For the text-containing cell, return its midpoint in (X, Y) coordinate format. 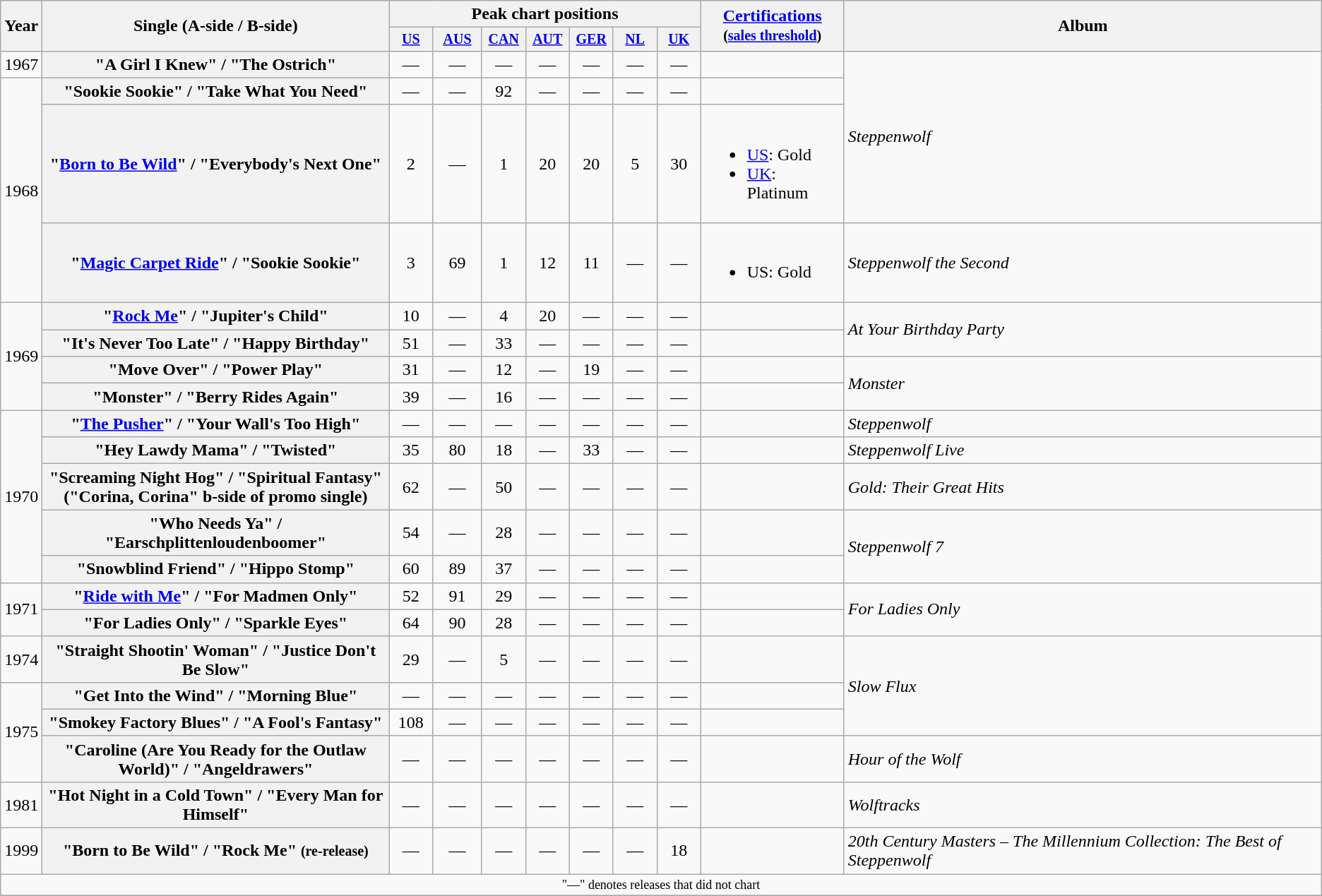
1975 (21, 731)
Year (21, 26)
31 (411, 370)
Hour of the Wolf (1083, 758)
Album (1083, 26)
1967 (21, 64)
1968 (21, 190)
Certifications(sales threshold) (773, 26)
NL (635, 40)
1970 (21, 496)
Gold: Their Great Hits (1083, 487)
"Hey Lawdy Mama" / "Twisted" (216, 450)
10 (411, 316)
89 (458, 569)
"The Pusher" / "Your Wall's Too High" (216, 424)
"Straight Shootin' Woman" / "Justice Don't Be Slow" (216, 659)
"Hot Night in a Cold Town" / "Every Man for Himself" (216, 805)
"It's Never Too Late" / "Happy Birthday" (216, 343)
91 (458, 596)
"Caroline (Are You Ready for the Outlaw World)" / "Angeldrawers" (216, 758)
"Monster" / "Berry Rides Again" (216, 397)
Steppenwolf 7 (1083, 546)
60 (411, 569)
AUT (547, 40)
UK (679, 40)
69 (458, 263)
"Born to Be Wild" / "Rock Me" (re-release) (216, 852)
Single (A-side / B-side) (216, 26)
"Move Over" / "Power Play" (216, 370)
"Ride with Me" / "For Madmen Only" (216, 596)
"—" denotes releases that did not chart (661, 885)
At Your Birthday Party (1083, 330)
19 (591, 370)
108 (411, 722)
AUS (458, 40)
30 (679, 164)
90 (458, 623)
1981 (21, 805)
2 (411, 164)
Peak chart positions (545, 14)
US: GoldUK: Platinum (773, 164)
"A Girl I Knew" / "The Ostrich" (216, 64)
52 (411, 596)
Steppenwolf Live (1083, 450)
3 (411, 263)
16 (504, 397)
1971 (21, 609)
39 (411, 397)
80 (458, 450)
Slow Flux (1083, 686)
"Rock Me" / "Jupiter's Child" (216, 316)
54 (411, 532)
For Ladies Only (1083, 609)
"Sookie Sookie" / "Take What You Need" (216, 91)
1974 (21, 659)
"Who Needs Ya" / "Earschplittenloudenboomer" (216, 532)
"Smokey Factory Blues" / "A Fool's Fantasy" (216, 722)
11 (591, 263)
92 (504, 91)
GER (591, 40)
"Born to Be Wild" / "Everybody's Next One" (216, 164)
51 (411, 343)
37 (504, 569)
"For Ladies Only" / "Sparkle Eyes" (216, 623)
"Snowblind Friend" / "Hippo Stomp" (216, 569)
62 (411, 487)
"Screaming Night Hog" / "Spiritual Fantasy" ("Corina, Corina" b-side of promo single) (216, 487)
1999 (21, 852)
CAN (504, 40)
50 (504, 487)
"Get Into the Wind" / "Morning Blue" (216, 695)
Monster (1083, 383)
Steppenwolf the Second (1083, 263)
4 (504, 316)
20th Century Masters – The Millennium Collection: The Best of Steppenwolf (1083, 852)
Wolftracks (1083, 805)
US (411, 40)
"Magic Carpet Ride" / "Sookie Sookie" (216, 263)
64 (411, 623)
35 (411, 450)
1969 (21, 357)
US: Gold (773, 263)
